From the cell containing the given text, extract its center point as [X, Y] coordinate. 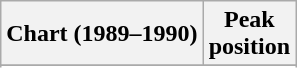
Peakposition [249, 34]
Chart (1989–1990) [102, 34]
